Determine the [X, Y] coordinate at the center of the cell enclosing the given text.  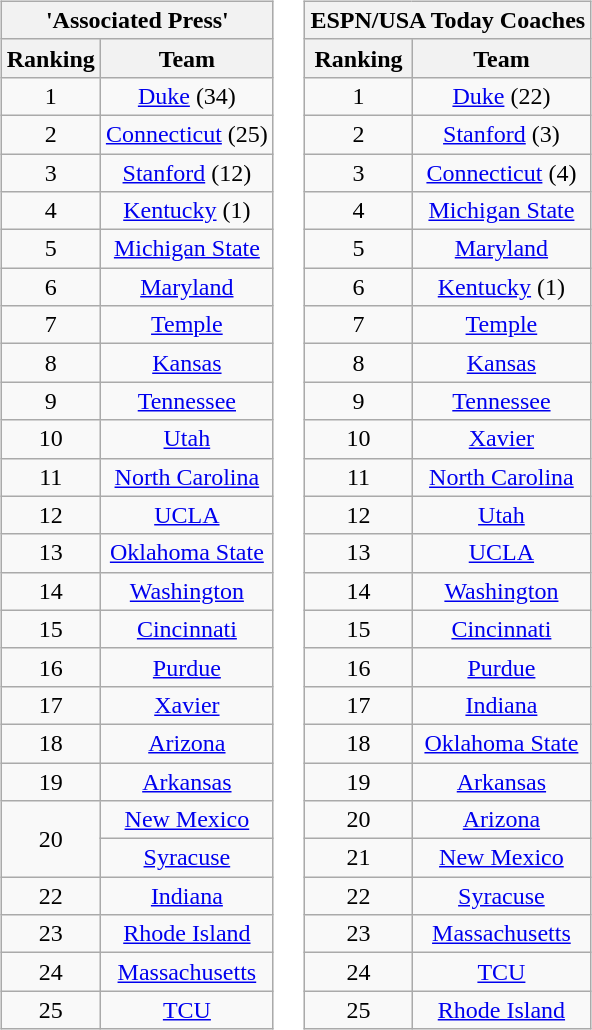
Duke (22) [502, 96]
21 [358, 858]
Connecticut (4) [502, 173]
Connecticut (25) [186, 134]
Duke (34) [186, 96]
Stanford (3) [502, 134]
Stanford (12) [186, 173]
'Associated Press' [137, 20]
ESPN/USA Today Coaches [448, 20]
